Find where the given text appears and provide that cell's center as (x, y) coordinate. 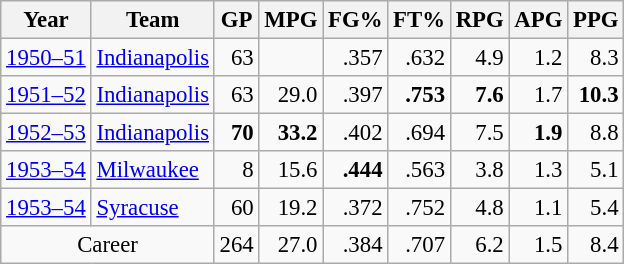
GP (236, 20)
5.1 (596, 170)
Milwaukee (152, 170)
1951–52 (46, 95)
.402 (356, 133)
Year (46, 20)
.444 (356, 170)
10.3 (596, 95)
1.7 (538, 95)
7.6 (480, 95)
5.4 (596, 208)
8 (236, 170)
1952–53 (46, 133)
.632 (420, 58)
.694 (420, 133)
1.5 (538, 245)
6.2 (480, 245)
FT% (420, 20)
FG% (356, 20)
.752 (420, 208)
Team (152, 20)
.563 (420, 170)
Syracuse (152, 208)
8.4 (596, 245)
.372 (356, 208)
1.9 (538, 133)
7.5 (480, 133)
RPG (480, 20)
70 (236, 133)
.384 (356, 245)
.357 (356, 58)
PPG (596, 20)
.753 (420, 95)
.707 (420, 245)
.397 (356, 95)
19.2 (291, 208)
8.3 (596, 58)
MPG (291, 20)
60 (236, 208)
27.0 (291, 245)
Career (108, 245)
3.8 (480, 170)
8.8 (596, 133)
264 (236, 245)
1.1 (538, 208)
4.9 (480, 58)
29.0 (291, 95)
1.3 (538, 170)
4.8 (480, 208)
33.2 (291, 133)
15.6 (291, 170)
1950–51 (46, 58)
APG (538, 20)
1.2 (538, 58)
